Identify which cell holds the provided text, then report its [x, y] central coordinate. 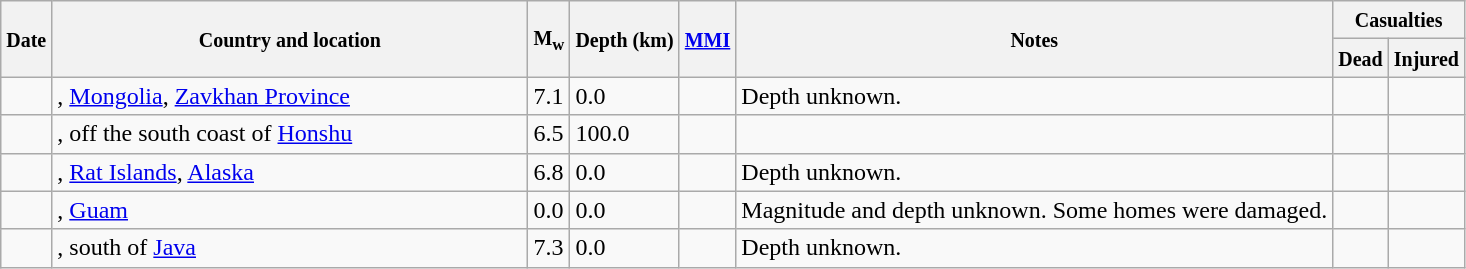
6.5 [549, 134]
100.0 [624, 134]
Dead [1361, 58]
Casualties [1399, 20]
Magnitude and depth unknown. Some homes were damaged. [1034, 210]
7.3 [549, 248]
, south of Java [290, 248]
MMI [708, 39]
Date [26, 39]
Injured [1426, 58]
, Guam [290, 210]
, Mongolia, Zavkhan Province [290, 96]
Notes [1034, 39]
7.1 [549, 96]
Mw [549, 39]
6.8 [549, 172]
Depth (km) [624, 39]
, off the south coast of Honshu [290, 134]
Country and location [290, 39]
, Rat Islands, Alaska [290, 172]
